Scan for the cell matching the given text and deliver its (x, y) coordinate at center. 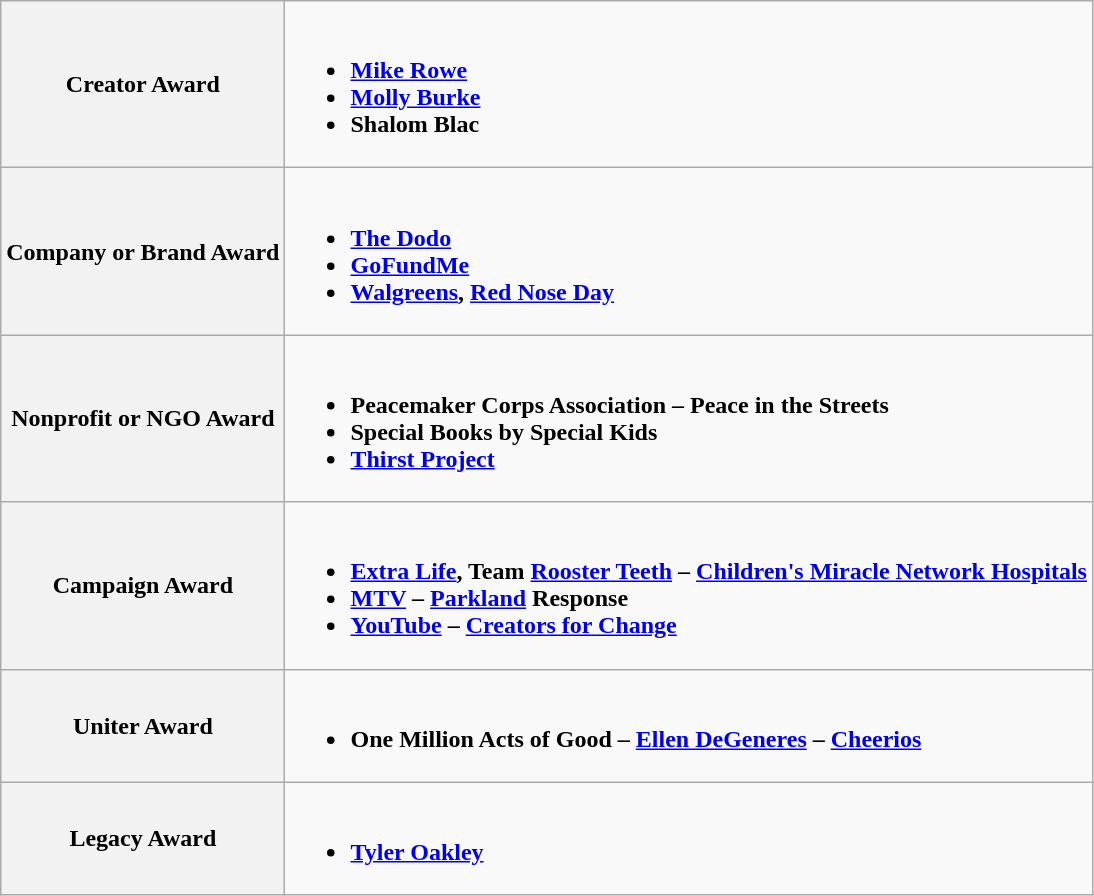
Creator Award (143, 84)
Mike RoweMolly BurkeShalom Blac (688, 84)
Company or Brand Award (143, 252)
Extra Life, Team Rooster Teeth – Children's Miracle Network HospitalsMTV – Parkland ResponseYouTube – Creators for Change (688, 586)
One Million Acts of Good – Ellen DeGeneres – Cheerios (688, 726)
Campaign Award (143, 586)
The DodoGoFundMeWalgreens, Red Nose Day (688, 252)
Peacemaker Corps Association – Peace in the StreetsSpecial Books by Special KidsThirst Project (688, 418)
Nonprofit or NGO Award (143, 418)
Legacy Award (143, 838)
Tyler Oakley (688, 838)
Uniter Award (143, 726)
